Search for the cell housing the specified text and yield its [x, y] center coordinate. 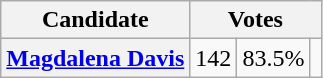
142 [214, 58]
Magdalena Davis [96, 58]
83.5% [274, 58]
Candidate [96, 20]
Votes [256, 20]
